Return the (x, y) coordinate for the center point of the cell that contains the specified text.  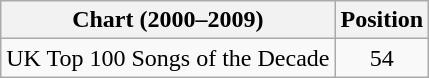
54 (382, 58)
Position (382, 20)
Chart (2000–2009) (168, 20)
UK Top 100 Songs of the Decade (168, 58)
